From the cell containing the given text, extract its center point as (X, Y) coordinate. 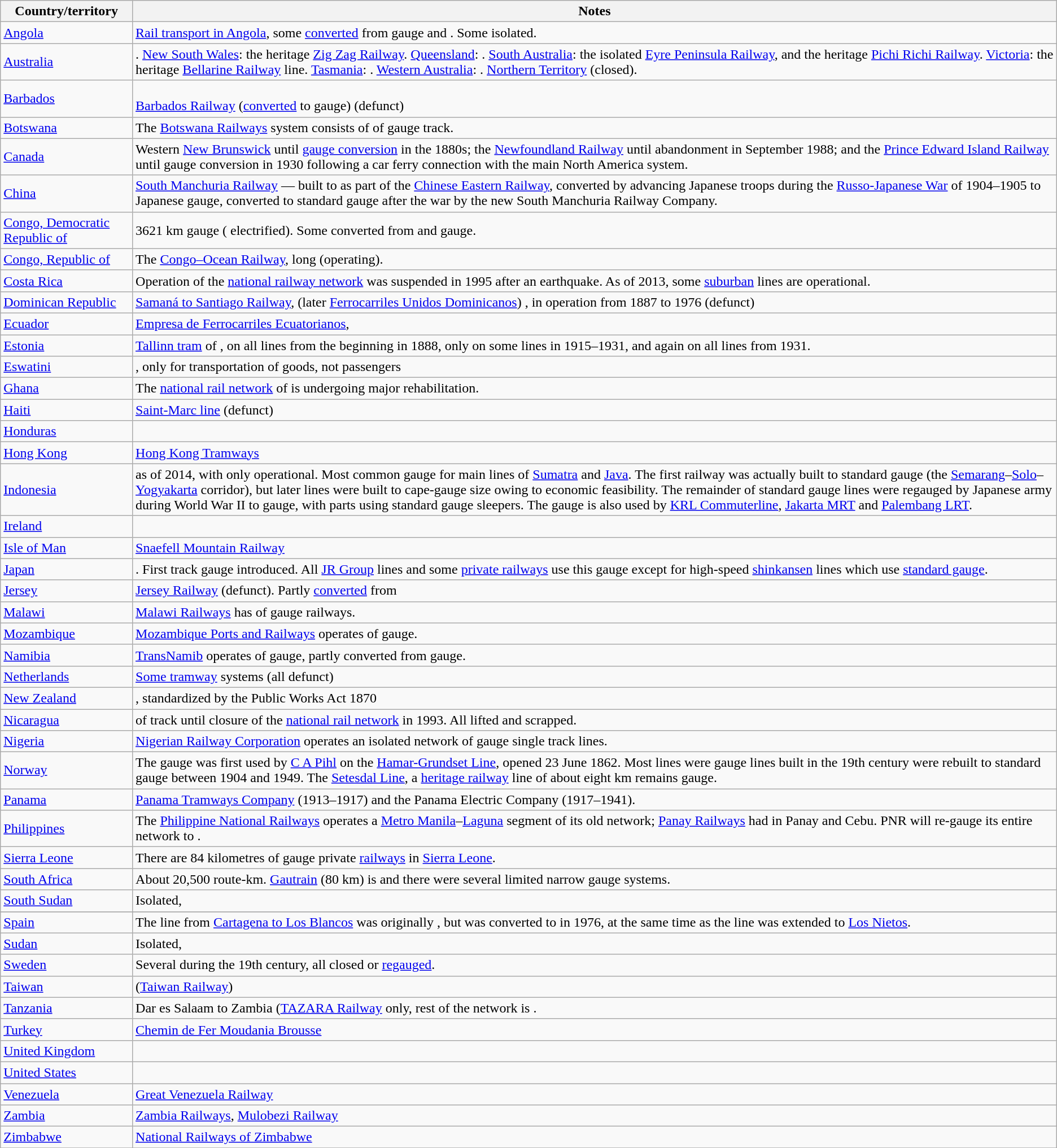
of track until closure of the national rail network in 1993. All lifted and scrapped. (595, 720)
Nigeria (67, 741)
Great Venezuela Railway (595, 1094)
Botswana (67, 128)
Mozambique Ports and Railways operates of gauge. (595, 634)
Panama Tramways Company (1913–1917) and the Panama Electric Company (1917–1941). (595, 800)
Namibia (67, 655)
(Taiwan Railway) (595, 987)
Country/territory (67, 11)
Zimbabwe (67, 1137)
The national rail network of is undergoing major rehabilitation. (595, 389)
Jersey (67, 591)
Zambia Railways, Mulobezi Railway (595, 1116)
Japan (67, 569)
, only for transportation of goods, not passengers (595, 367)
Honduras (67, 431)
Barbados Railway (converted to gauge) (defunct) (595, 98)
Nicaragua (67, 720)
Congo, Democratic Republic of (67, 230)
The Botswana Railways system consists of of gauge track. (595, 128)
Tanzania (67, 1008)
Saint-Marc line (defunct) (595, 410)
Canada (67, 157)
Costa Rica (67, 281)
Malawi Railways has of gauge railways. (595, 612)
Netherlands (67, 676)
TransNamib operates of gauge, partly converted from gauge. (595, 655)
Turkey (67, 1029)
Some tramway systems (all defunct) (595, 676)
Malawi (67, 612)
Jersey Railway (defunct). Partly converted from (595, 591)
Zambia (67, 1116)
Mozambique (67, 634)
Rail transport in Angola, some converted from gauge and . Some isolated. (595, 33)
Several during the 19th century, all closed or regauged. (595, 965)
Snaefell Mountain Railway (595, 548)
Estonia (67, 345)
Spain (67, 922)
Ireland (67, 526)
Nigerian Railway Corporation operates an isolated network of gauge single track lines. (595, 741)
Sweden (67, 965)
Dar es Salaam to Zambia (TAZARA Railway only, rest of the network is . (595, 1008)
Barbados (67, 98)
Samaná to Santiago Railway, (later Ferrocarriles Unidos Dominicanos) , in operation from 1887 to 1976 (defunct) (595, 302)
Eswatini (67, 367)
Ghana (67, 389)
Taiwan (67, 987)
United Kingdom (67, 1051)
United States (67, 1072)
Norway (67, 770)
About 20,500 route-km. Gautrain (80 km) is and there were several limited narrow gauge systems. (595, 879)
Notes (595, 11)
Indonesia (67, 490)
Australia (67, 62)
Hong Kong (67, 453)
There are 84 kilometres of gauge private railways in Sierra Leone. (595, 858)
New Zealand (67, 698)
Chemin de Fer Moudania Brousse (595, 1029)
Haiti (67, 410)
The Congo–Ocean Railway, long (operating). (595, 259)
Hong Kong Tramways (595, 453)
China (67, 193)
South Africa (67, 879)
Congo, Republic of (67, 259)
Empresa de Ferrocarriles Ecuatorianos, (595, 324)
Dominican Republic (67, 302)
Ecuador (67, 324)
Angola (67, 33)
Tallinn tram of , on all lines from the beginning in 1888, only on some lines in 1915–1931, and again on all lines from 1931. (595, 345)
Sudan (67, 944)
Operation of the national railway network was suspended in 1995 after an earthquake. As of 2013, some suburban lines are operational. (595, 281)
, standardized by the Public Works Act 1870 (595, 698)
National Railways of Zimbabwe (595, 1137)
Philippines (67, 829)
Isle of Man (67, 548)
Sierra Leone (67, 858)
3621 km gauge ( electrified). Some converted from and gauge. (595, 230)
South Sudan (67, 901)
The line from Cartagena to Los Blancos was originally , but was converted to in 1976, at the same time as the line was extended to Los Nietos. (595, 922)
Venezuela (67, 1094)
Panama (67, 800)
